Provide the [X, Y] coordinate of the cell's center where the given text is located.  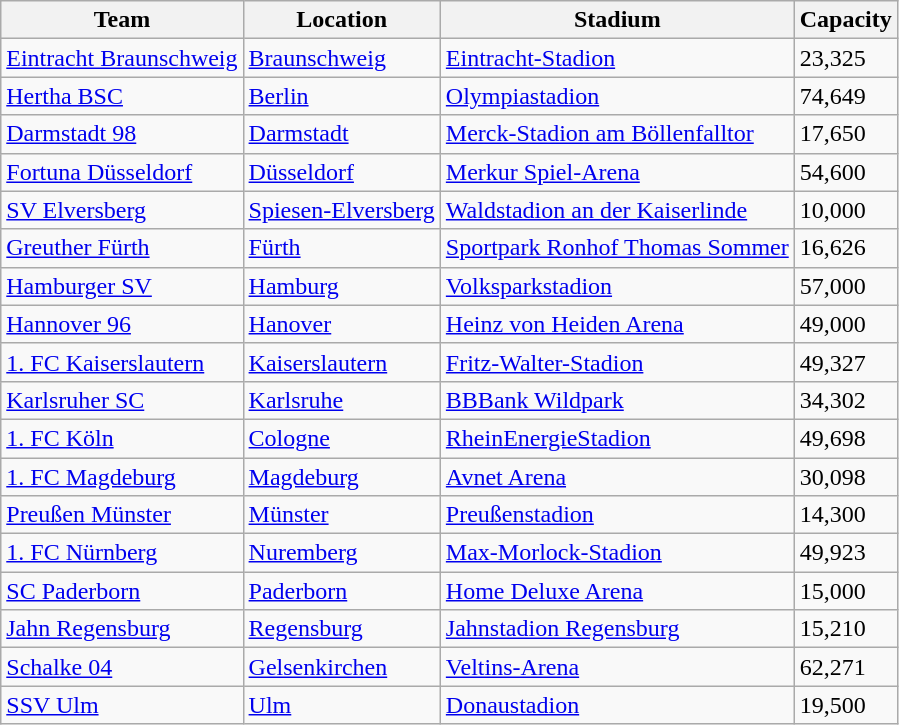
Fortuna Düsseldorf [122, 172]
Sportpark Ronhof Thomas Sommer [617, 248]
Düsseldorf [342, 172]
19,500 [846, 705]
Paderborn [342, 591]
Team [122, 20]
49,923 [846, 553]
Fritz-Walter-Stadion [617, 362]
34,302 [846, 400]
Jahnstadion Regensburg [617, 629]
23,325 [846, 58]
17,650 [846, 134]
15,000 [846, 591]
Ulm [342, 705]
Donaustadion [617, 705]
Avnet Arena [617, 477]
Jahn Regensburg [122, 629]
Kaiserslautern [342, 362]
Volksparkstadion [617, 286]
Schalke 04 [122, 667]
Cologne [342, 438]
16,626 [846, 248]
54,600 [846, 172]
Spiesen-Elversberg [342, 210]
49,698 [846, 438]
1. FC Nürnberg [122, 553]
SV Elversberg [122, 210]
Veltins-Arena [617, 667]
49,000 [846, 324]
Location [342, 20]
74,649 [846, 96]
Eintracht Braunschweig [122, 58]
Darmstadt 98 [122, 134]
Greuther Fürth [122, 248]
Merkur Spiel-Arena [617, 172]
Münster [342, 515]
57,000 [846, 286]
SSV Ulm [122, 705]
BBBank Wildpark [617, 400]
Fürth [342, 248]
Hamburg [342, 286]
Hertha BSC [122, 96]
Regensburg [342, 629]
Nuremberg [342, 553]
1. FC Köln [122, 438]
Home Deluxe Arena [617, 591]
Hanover [342, 324]
Olympiastadion [617, 96]
Preußenstadion [617, 515]
1. FC Kaiserslautern [122, 362]
62,271 [846, 667]
Heinz von Heiden Arena [617, 324]
Karlsruher SC [122, 400]
10,000 [846, 210]
Gelsenkirchen [342, 667]
Preußen Münster [122, 515]
Stadium [617, 20]
Waldstadion an der Kaiserlinde [617, 210]
Karlsruhe [342, 400]
14,300 [846, 515]
1. FC Magdeburg [122, 477]
SC Paderborn [122, 591]
Hannover 96 [122, 324]
49,327 [846, 362]
Merck-Stadion am Böllenfalltor [617, 134]
Braunschweig [342, 58]
Eintracht-Stadion [617, 58]
30,098 [846, 477]
Max-Morlock-Stadion [617, 553]
RheinEnergieStadion [617, 438]
Darmstadt [342, 134]
Berlin [342, 96]
Magdeburg [342, 477]
Capacity [846, 20]
Hamburger SV [122, 286]
15,210 [846, 629]
